Search for the cell housing the specified text and yield its [x, y] center coordinate. 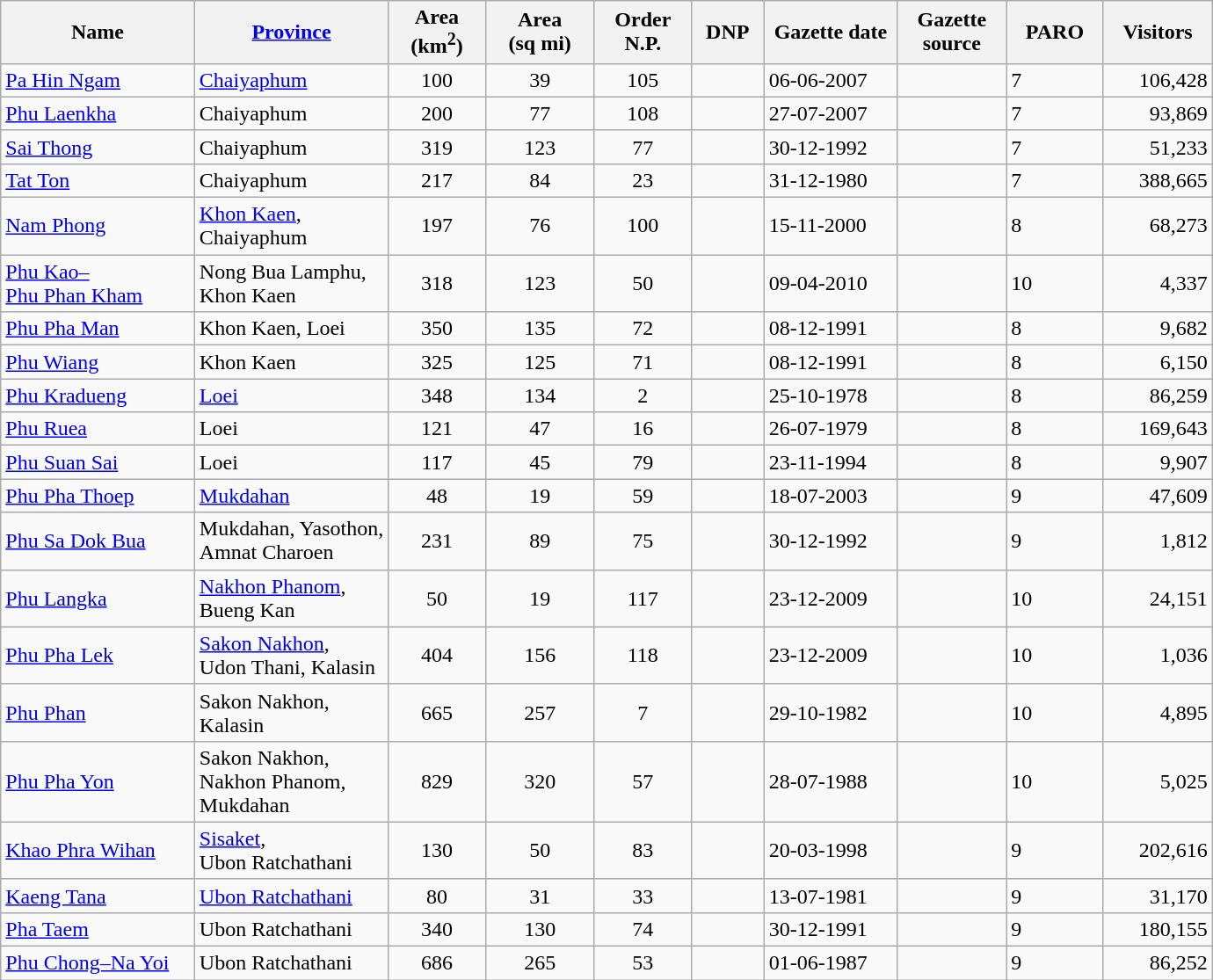
105 [643, 80]
27-07-2007 [831, 113]
Khao Phra Wihan [98, 851]
15-11-2000 [831, 227]
Sakon Nakhon, Nakhon Phanom, Mukdahan [292, 781]
Area(km2) [437, 33]
2 [643, 396]
Phu Wiang [98, 362]
18-07-2003 [831, 496]
665 [437, 712]
686 [437, 963]
Phu Chong–Na Yoi [98, 963]
Sakon Nakhon,Udon Thani, Kalasin [292, 656]
Mukdahan, Yasothon,Amnat Charoen [292, 541]
Phu Ruea [98, 429]
16 [643, 429]
Nam Phong [98, 227]
29-10-1982 [831, 712]
DNP [728, 33]
83 [643, 851]
Pha Taem [98, 929]
5,025 [1158, 781]
Area(sq mi) [540, 33]
39 [540, 80]
388,665 [1158, 180]
89 [540, 541]
Phu Langka [98, 598]
71 [643, 362]
Khon Kaen, Chaiyaphum [292, 227]
09-04-2010 [831, 283]
Sakon Nakhon, Kalasin [292, 712]
348 [437, 396]
80 [437, 896]
319 [437, 147]
68,273 [1158, 227]
Nakhon Phanom, Bueng Kan [292, 598]
79 [643, 462]
33 [643, 896]
108 [643, 113]
Sisaket,Ubon Ratchathani [292, 851]
24,151 [1158, 598]
86,252 [1158, 963]
Phu Pha Thoep [98, 496]
Kaeng Tana [98, 896]
74 [643, 929]
Phu Phan [98, 712]
156 [540, 656]
48 [437, 496]
28-07-1988 [831, 781]
47,609 [1158, 496]
Name [98, 33]
31 [540, 896]
PARO [1055, 33]
25-10-1978 [831, 396]
Phu Pha Yon [98, 781]
Phu Suan Sai [98, 462]
59 [643, 496]
Mukdahan [292, 496]
4,337 [1158, 283]
01-06-1987 [831, 963]
13-07-1981 [831, 896]
180,155 [1158, 929]
84 [540, 180]
118 [643, 656]
Pa Hin Ngam [98, 80]
Phu Laenkha [98, 113]
51,233 [1158, 147]
Order N.P. [643, 33]
6,150 [1158, 362]
Phu Kradueng [98, 396]
340 [437, 929]
202,616 [1158, 851]
829 [437, 781]
325 [437, 362]
23 [643, 180]
318 [437, 283]
320 [540, 781]
26-07-1979 [831, 429]
Phu Kao–Phu Phan Kham [98, 283]
Visitors [1158, 33]
200 [437, 113]
9,682 [1158, 329]
1,812 [1158, 541]
Phu Pha Lek [98, 656]
30-12-1991 [831, 929]
9,907 [1158, 462]
169,643 [1158, 429]
Province [292, 33]
06-06-2007 [831, 80]
257 [540, 712]
20-03-1998 [831, 851]
Sai Thong [98, 147]
1,036 [1158, 656]
404 [437, 656]
125 [540, 362]
4,895 [1158, 712]
86,259 [1158, 396]
31,170 [1158, 896]
Gazette source [952, 33]
Khon Kaen [292, 362]
134 [540, 396]
Phu Sa Dok Bua [98, 541]
Phu Pha Man [98, 329]
53 [643, 963]
Tat Ton [98, 180]
121 [437, 429]
231 [437, 541]
350 [437, 329]
Nong Bua Lamphu, Khon Kaen [292, 283]
197 [437, 227]
Khon Kaen, Loei [292, 329]
135 [540, 329]
93,869 [1158, 113]
57 [643, 781]
217 [437, 180]
72 [643, 329]
75 [643, 541]
31-12-1980 [831, 180]
47 [540, 429]
76 [540, 227]
45 [540, 462]
106,428 [1158, 80]
23-11-1994 [831, 462]
265 [540, 963]
Gazette date [831, 33]
